Provide the (X, Y) coordinate of the cell's center where the given text is located.  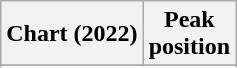
Chart (2022) (72, 34)
Peak position (189, 34)
